Return the (x, y) coordinate for the center point of the cell that contains the specified text.  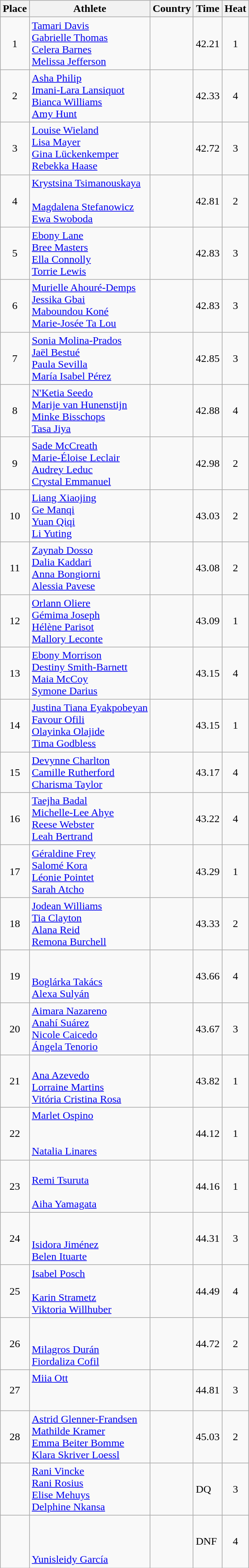
42.81 (207, 201)
Aimara NazarenoAnahí SuárezNicole CaicedoÁngela Tenorio (90, 1029)
43.22 (207, 819)
42.72 (207, 148)
13 (15, 674)
Milagros DuránFiordaliza Cofil (90, 1344)
Ebony LaneBree MastersElla ConnollyTorrie Lewis (90, 253)
42.21 (207, 43)
22 (15, 1134)
17 (15, 871)
43.08 (207, 568)
43.66 (207, 976)
Géraldine FreySalomé KoraLéonie PointetSarah Atcho (90, 871)
20 (15, 1029)
Ana AzevedoLorraine MartinsVitória Cristina Rosa (90, 1081)
Athlete (90, 9)
10 (15, 516)
Place (15, 9)
43.03 (207, 516)
43.17 (207, 772)
8 (15, 411)
26 (15, 1344)
Murielle Ahouré-DempsJessika GbaiMaboundou KonéMarie-Josée Ta Lou (90, 306)
42.88 (207, 411)
11 (15, 568)
28 (15, 1437)
42.85 (207, 358)
15 (15, 772)
45.03 (207, 1437)
44.81 (207, 1390)
44.49 (207, 1291)
44.16 (207, 1186)
Liang XiaojingGe ManqiYuan QiqiLi Yuting (90, 516)
43.09 (207, 621)
Ebony MorrisonDestiny Smith-BarnettMaia McCoySymone Darius (90, 674)
44.12 (207, 1134)
44.31 (207, 1239)
23 (15, 1186)
12 (15, 621)
Remi TsurutaAiha Yamagata (90, 1186)
19 (15, 976)
Astrid Glenner-FrandsenMathilde KramerEmma Beiter BommeKlara Skriver Loessl (90, 1437)
Isidora JiménezBelen Ituarte (90, 1239)
14 (15, 726)
25 (15, 1291)
Rani VinckeRani RosiusElise MehuysDelphine Nkansa (90, 1489)
43.29 (207, 871)
Boglárka TakácsAlexa Sulyán (90, 976)
43.67 (207, 1029)
DNF (207, 1542)
Asha PhilipImani-Lara LansiquotBianca WilliamsAmy Hunt (90, 96)
24 (15, 1239)
Heat (235, 9)
Louise WielandLisa MayerGina LückenkemperRebekka Haase (90, 148)
5 (15, 253)
DQ (207, 1489)
Marlet OspinoNatalia Linares (90, 1134)
21 (15, 1081)
Taejha BadalMichelle-Lee AhyeReese WebsterLeah Bertrand (90, 819)
18 (15, 924)
43.82 (207, 1081)
7 (15, 358)
44.72 (207, 1344)
6 (15, 306)
Zaynab DossoDalia KaddariAnna BongiorniAlessia Pavese (90, 568)
Justina Tiana EyakpobeyanFavour OfiliOlayinka OlajideTima Godbless (90, 726)
Orlann OliereGémima JosephHélène ParisotMallory Leconte (90, 621)
42.98 (207, 463)
Time (207, 9)
Jodean WilliamsTia ClaytonAlana ReidRemona Burchell (90, 924)
42.33 (207, 96)
43.33 (207, 924)
Country (172, 9)
Krystsina TsimanouskayaMagdalena StefanowiczEwa Swoboda (90, 201)
N'Ketia SeedoMarije van HunenstijnMinke BisschopsTasa Jiya (90, 411)
Tamari DavisGabrielle ThomasCelera BarnesMelissa Jefferson (90, 43)
Sade McCreathMarie-Éloise LeclairAudrey LeducCrystal Emmanuel (90, 463)
27 (15, 1390)
Miia Ott (90, 1390)
Yunisleidy García (90, 1542)
Isabel PoschKarin StrametzViktoria Willhuber (90, 1291)
Sonia Molina-PradosJaël BestuéPaula SevillaMaría Isabel Pérez (90, 358)
9 (15, 463)
16 (15, 819)
Devynne Charlton Camille RutherfordCharisma Taylor (90, 772)
